Return the (x, y) coordinate for the center point of the cell that contains the specified text.  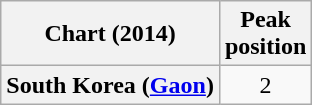
South Korea (Gaon) (110, 85)
2 (265, 85)
Chart (2014) (110, 34)
Peakposition (265, 34)
